Scan for the cell matching the given text and deliver its [X, Y] coordinate at center. 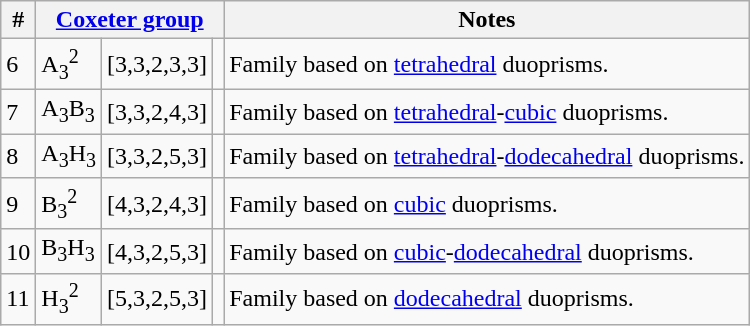
A3B3 [69, 112]
A32 [69, 64]
B32 [69, 204]
6 [18, 64]
H32 [69, 300]
9 [18, 204]
Family based on cubic-dodecahedral duoprisms. [487, 251]
[3,3,2,5,3] [158, 156]
Family based on cubic duoprisms. [487, 204]
7 [18, 112]
[4,3,2,5,3] [158, 251]
A3H3 [69, 156]
[5,3,2,5,3] [158, 300]
Family based on tetrahedral duoprisms. [487, 64]
Coxeter group [130, 20]
Family based on tetrahedral-cubic duoprisms. [487, 112]
[3,3,2,4,3] [158, 112]
Family based on dodecahedral duoprisms. [487, 300]
Family based on tetrahedral-dodecahedral duoprisms. [487, 156]
# [18, 20]
Notes [487, 20]
B3H3 [69, 251]
[4,3,2,4,3] [158, 204]
[3,3,2,3,3] [158, 64]
8 [18, 156]
11 [18, 300]
10 [18, 251]
